Scan for the cell matching the given text and deliver its (X, Y) coordinate at center. 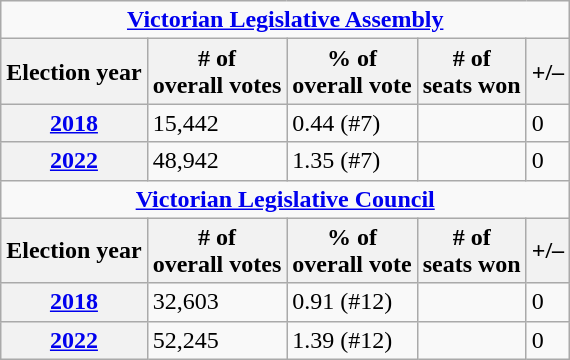
0.91 (#12) (352, 302)
Victorian Legislative Council (286, 199)
1.35 (#7) (352, 161)
48,942 (217, 161)
0.44 (#7) (352, 123)
1.39 (#12) (352, 340)
Victorian Legislative Assembly (286, 20)
52,245 (217, 340)
32,603 (217, 302)
15,442 (217, 123)
